Determine the [x, y] coordinate at the center of the cell enclosing the given text.  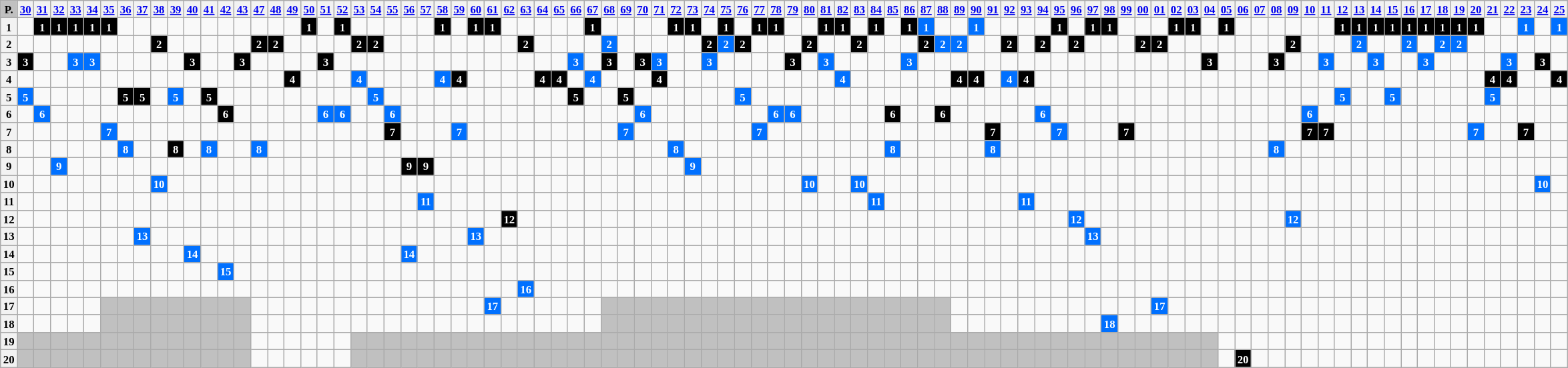
91 [993, 9]
89 [960, 9]
39 [176, 9]
49 [292, 9]
24 [1542, 9]
81 [826, 9]
94 [1043, 9]
56 [409, 9]
48 [275, 9]
57 [426, 9]
P. [9, 9]
99 [1127, 9]
37 [143, 9]
85 [893, 9]
87 [927, 9]
78 [776, 9]
69 [626, 9]
84 [876, 9]
36 [125, 9]
60 [475, 9]
35 [109, 9]
79 [793, 9]
25 [1559, 9]
93 [1027, 9]
59 [459, 9]
65 [559, 9]
67 [593, 9]
68 [609, 9]
75 [726, 9]
83 [860, 9]
30 [25, 9]
50 [308, 9]
02 [1176, 9]
95 [1060, 9]
77 [760, 9]
70 [642, 9]
38 [159, 9]
09 [1294, 9]
62 [509, 9]
61 [493, 9]
00 [1143, 9]
31 [43, 9]
72 [676, 9]
63 [526, 9]
97 [1093, 9]
03 [1194, 9]
55 [393, 9]
53 [359, 9]
86 [909, 9]
76 [742, 9]
90 [976, 9]
80 [809, 9]
82 [842, 9]
96 [1076, 9]
23 [1526, 9]
08 [1276, 9]
01 [1160, 9]
41 [210, 9]
98 [1109, 9]
88 [943, 9]
52 [342, 9]
06 [1243, 9]
32 [59, 9]
07 [1260, 9]
92 [1009, 9]
33 [76, 9]
66 [575, 9]
04 [1210, 9]
40 [192, 9]
34 [92, 9]
21 [1493, 9]
43 [243, 9]
05 [1227, 9]
64 [542, 9]
58 [442, 9]
73 [693, 9]
47 [259, 9]
71 [660, 9]
54 [375, 9]
74 [709, 9]
51 [326, 9]
42 [226, 9]
22 [1509, 9]
